For the text-containing cell, return its midpoint in [X, Y] coordinate format. 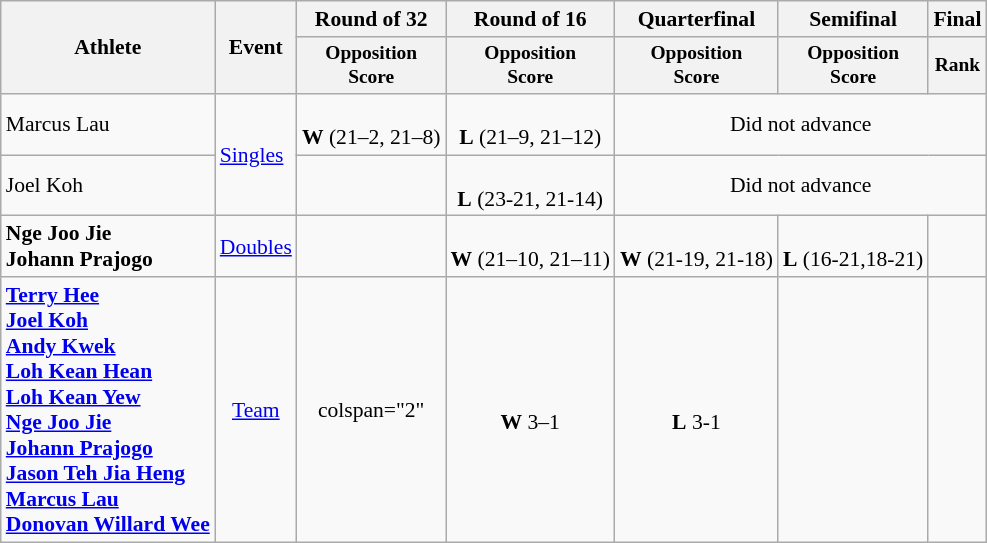
L (23-21, 21-14) [530, 186]
L (16-21,18-21) [853, 246]
W (21–10, 21–11) [530, 246]
Singles [256, 155]
Athlete [108, 48]
W 3–1 [530, 410]
Semifinal [853, 19]
Marcus Lau [108, 124]
Round of 32 [372, 19]
Team [256, 410]
Rank [957, 66]
W (21–2, 21–8) [372, 124]
Final [957, 19]
L 3-1 [696, 410]
Terry HeeJoel KohAndy KwekLoh Kean HeanLoh Kean YewNge Joo JieJohann PrajogoJason Teh Jia HengMarcus LauDonovan Willard Wee [108, 410]
colspan="2" [372, 410]
Nge Joo JieJohann Prajogo [108, 246]
W (21-19, 21-18) [696, 246]
Doubles [256, 246]
Quarterfinal [696, 19]
Round of 16 [530, 19]
Joel Koh [108, 186]
Event [256, 48]
L (21–9, 21–12) [530, 124]
